Locate the cell with the specified text and output its (x, y) center coordinate. 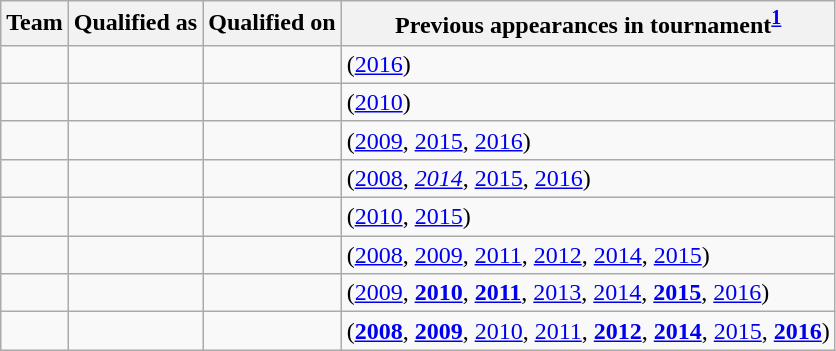
(2010, 2015) (588, 217)
(2008, 2014, 2015, 2016) (588, 178)
Qualified as (135, 24)
(2009, 2010, 2011, 2013, 2014, 2015, 2016) (588, 293)
(2016) (588, 64)
(2010) (588, 102)
Qualified on (272, 24)
Previous appearances in tournament1 (588, 24)
Team (35, 24)
(2009, 2015, 2016) (588, 140)
(2008, 2009, 2010, 2011, 2012, 2014, 2015, 2016) (588, 331)
(2008, 2009, 2011, 2012, 2014, 2015) (588, 255)
